Search for the cell housing the specified text and yield its [x, y] center coordinate. 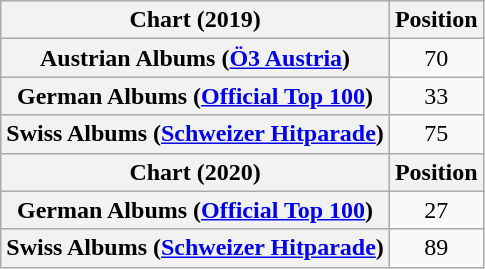
Chart (2020) [196, 172]
75 [436, 134]
Austrian Albums (Ö3 Austria) [196, 58]
89 [436, 248]
33 [436, 96]
27 [436, 210]
Chart (2019) [196, 20]
70 [436, 58]
